Extract the (x, y) coordinate from the center of the cell holding the provided text.  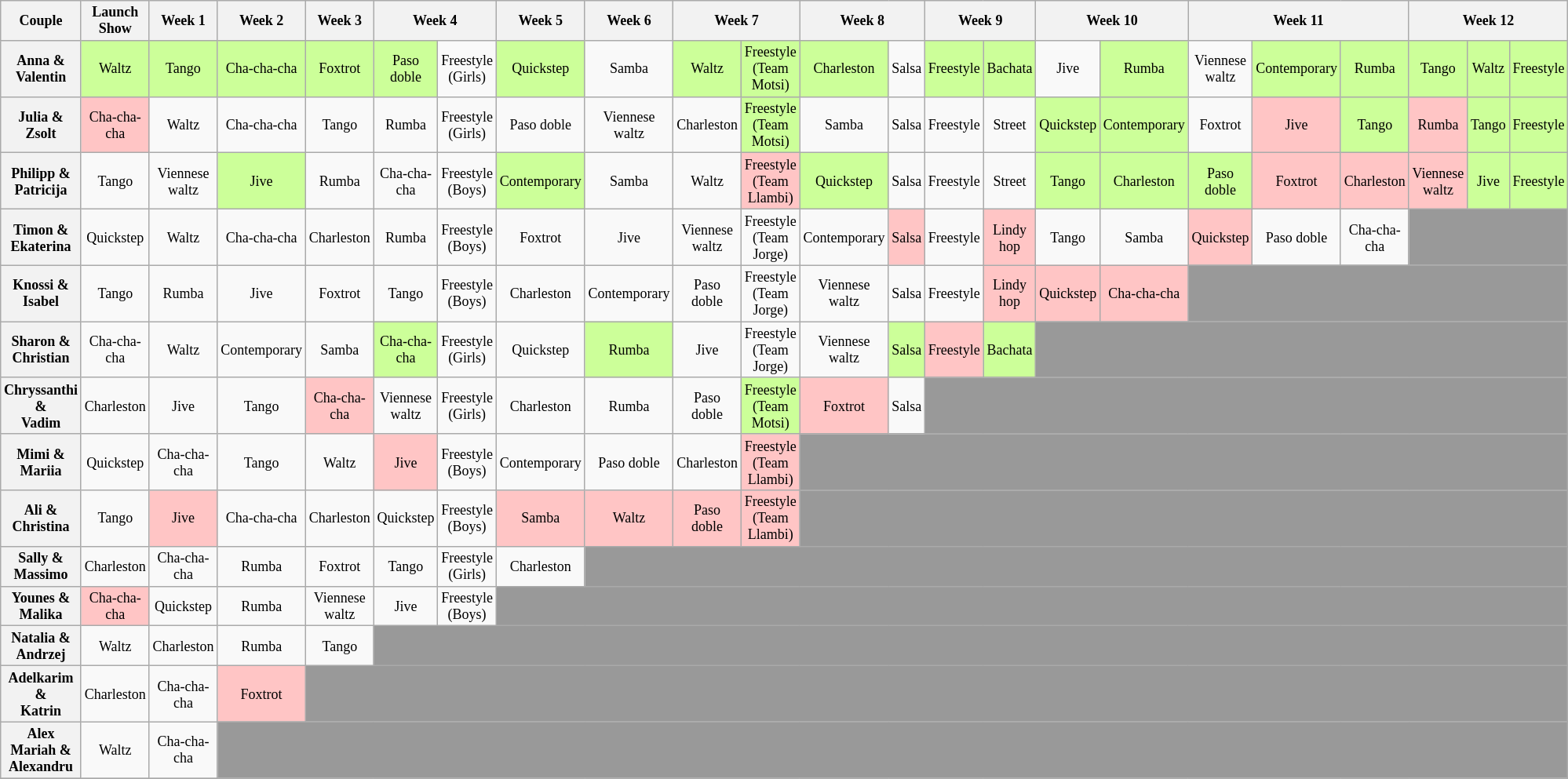
Week 11 (1298, 20)
Anna & Valentin (41, 68)
Week 3 (339, 20)
Julia & Zsolt (41, 125)
Natalia & Andrzej (41, 646)
Alex Mariah & Alexandru (41, 750)
Couple (41, 20)
Ali & Christina (41, 519)
Week 10 (1112, 20)
Week 1 (184, 20)
Launch Show (115, 20)
Week 8 (862, 20)
Sharon & Christian (41, 350)
Philipp & Patricija (41, 181)
Week 9 (979, 20)
Week 2 (262, 20)
Week 7 (736, 20)
Timon & Ekaterina (41, 237)
Adelkarim & Katrin (41, 693)
Younes & Malika (41, 606)
Week 12 (1488, 20)
Sally & Massimo (41, 566)
Mimi & Mariia (41, 462)
Week 5 (540, 20)
Week 4 (435, 20)
Chryssanthi & Vadim (41, 406)
Week 6 (629, 20)
Knossi & Isabel (41, 293)
